Return (X, Y) of the center of cell containing provided text 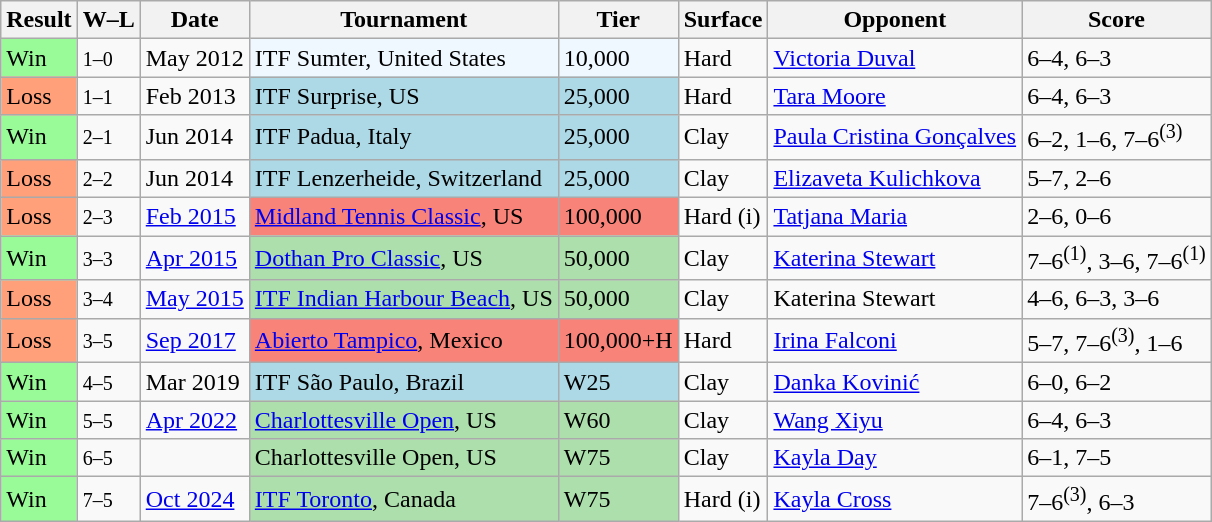
5–7, 2–6 (1117, 178)
Opponent (895, 20)
May 2015 (194, 299)
100,000+H (618, 340)
10,000 (618, 58)
Tournament (404, 20)
2–6, 0–6 (1117, 217)
2–1 (108, 138)
6–5 (108, 458)
3–3 (108, 258)
Paula Cristina Gonçalves (895, 138)
Victoria Duval (895, 58)
5–5 (108, 420)
ITF Indian Harbour Beach, US (404, 299)
ITF Sumter, United States (404, 58)
ITF Toronto, Canada (404, 500)
Apr 2015 (194, 258)
Mar 2019 (194, 382)
ITF Lenzerheide, Switzerland (404, 178)
3–5 (108, 340)
Date (194, 20)
Wang Xiyu (895, 420)
Midland Tennis Classic, US (404, 217)
Result (39, 20)
1–0 (108, 58)
May 2012 (194, 58)
4–5 (108, 382)
W25 (618, 382)
7–5 (108, 500)
ITF Padua, Italy (404, 138)
Oct 2024 (194, 500)
Dothan Pro Classic, US (404, 258)
Kayla Day (895, 458)
ITF São Paulo, Brazil (404, 382)
Surface (723, 20)
2–3 (108, 217)
W60 (618, 420)
5–7, 7–6(3), 1–6 (1117, 340)
6–1, 7–5 (1117, 458)
Tara Moore (895, 96)
Score (1117, 20)
6–2, 1–6, 7–6(3) (1117, 138)
W–L (108, 20)
Feb 2013 (194, 96)
3–4 (108, 299)
Elizaveta Kulichkova (895, 178)
7–6(3), 6–3 (1117, 500)
Danka Kovinić (895, 382)
ITF Surprise, US (404, 96)
Kayla Cross (895, 500)
Tier (618, 20)
7–6(1), 3–6, 7–6(1) (1117, 258)
Irina Falconi (895, 340)
2–2 (108, 178)
4–6, 6–3, 3–6 (1117, 299)
100,000 (618, 217)
Apr 2022 (194, 420)
Abierto Tampico, Mexico (404, 340)
6–0, 6–2 (1117, 382)
Tatjana Maria (895, 217)
Feb 2015 (194, 217)
1–1 (108, 96)
Sep 2017 (194, 340)
